Locate the cell with the specified text and output its [x, y] center coordinate. 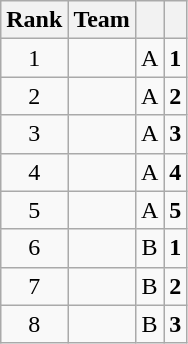
8 [34, 324]
Rank [34, 20]
6 [34, 248]
7 [34, 286]
Team [102, 20]
